Determine the [x, y] coordinate at the center of the cell enclosing the given text.  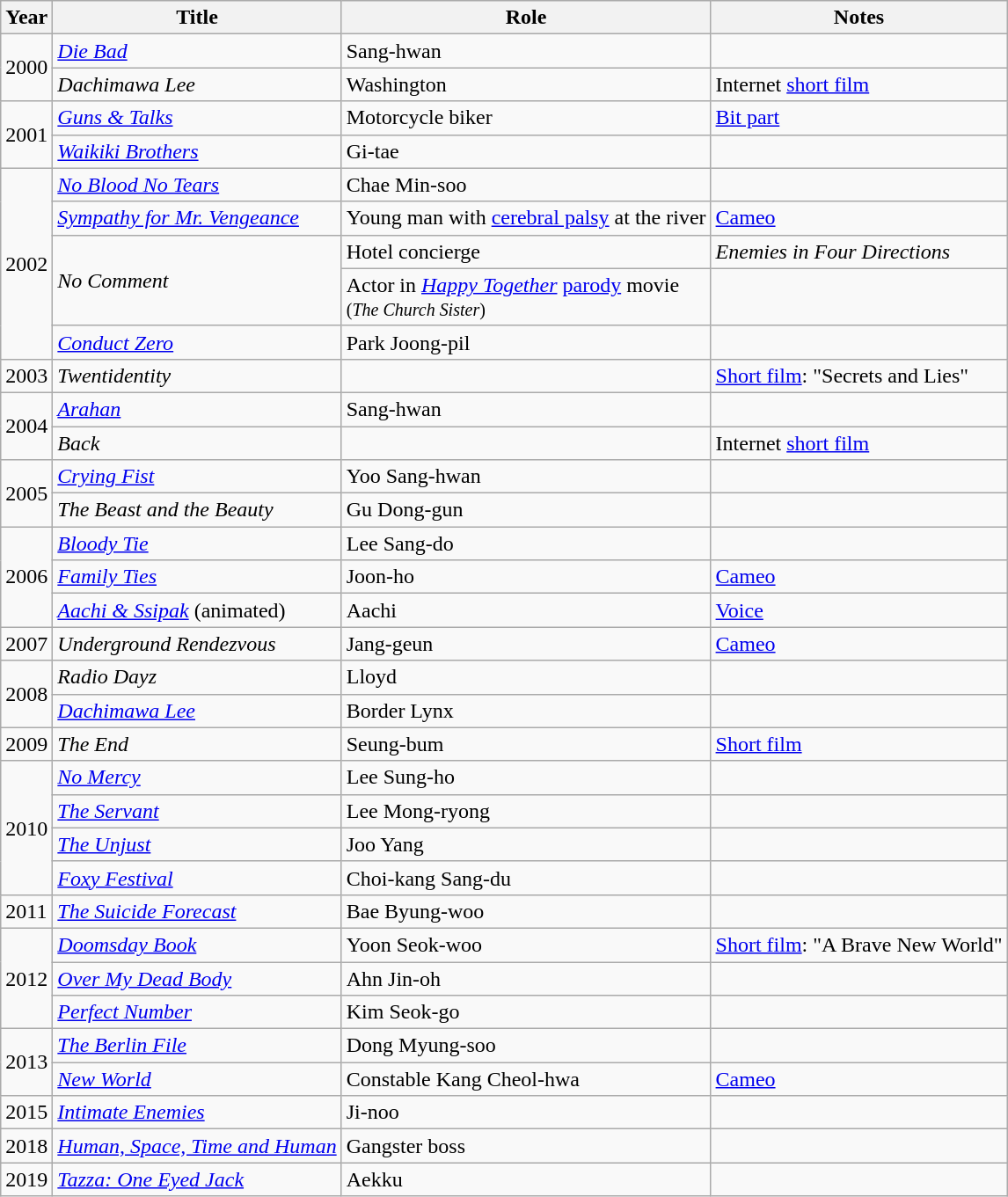
Ahn Jin-oh [526, 979]
Yoon Seok-woo [526, 945]
Ji-noo [526, 1113]
2007 [26, 644]
Gi-tae [526, 151]
Doomsday Book [197, 945]
Washington [526, 84]
Title [197, 18]
Foxy Festival [197, 878]
2000 [26, 68]
The Berlin File [197, 1046]
Waikiki Brothers [197, 151]
2013 [26, 1062]
Back [197, 442]
Kim Seok-go [526, 1012]
2003 [26, 376]
The Beast and the Beauty [197, 510]
Human, Space, Time and Human [197, 1146]
The End [197, 744]
2006 [26, 577]
2002 [26, 264]
2018 [26, 1146]
Crying Fist [197, 477]
Park Joong-pil [526, 342]
Twentidentity [197, 376]
Chae Min-soo [526, 185]
New World [197, 1079]
Border Lynx [526, 711]
Actor in Happy Together parody movie(The Church Sister) [526, 297]
Short film: "Secrets and Lies" [858, 376]
2015 [26, 1113]
Jang-geun [526, 644]
Die Bad [197, 51]
Conduct Zero [197, 342]
Gangster boss [526, 1146]
Seung-bum [526, 744]
Joon-ho [526, 577]
2005 [26, 493]
Over My Dead Body [197, 979]
Aachi [526, 610]
Aachi & Ssipak (animated) [197, 610]
No Blood No Tears [197, 185]
Aekku [526, 1179]
Yoo Sang-hwan [526, 477]
Hotel concierge [526, 252]
Tazza: One Eyed Jack [197, 1179]
Family Ties [197, 577]
No Mercy [197, 777]
2012 [26, 978]
Bit part [858, 118]
2011 [26, 911]
Bae Byung-woo [526, 911]
2019 [26, 1179]
Perfect Number [197, 1012]
Underground Rendezvous [197, 644]
The Suicide Forecast [197, 911]
The Unjust [197, 844]
2008 [26, 694]
Constable Kang Cheol-hwa [526, 1079]
Notes [858, 18]
Intimate Enemies [197, 1113]
Year [26, 18]
2009 [26, 744]
Sympathy for Mr. Vengeance [197, 218]
Guns & Talks [197, 118]
No Comment [197, 280]
Young man with cerebral palsy at the river [526, 218]
Radio Dayz [197, 677]
Voice [858, 610]
2004 [26, 426]
2010 [26, 828]
Role [526, 18]
Joo Yang [526, 844]
Bloody Tie [197, 544]
Short film: "A Brave New World" [858, 945]
Lee Sang-do [526, 544]
Lloyd [526, 677]
Choi-kang Sang-du [526, 878]
The Servant [197, 811]
Lee Mong-ryong [526, 811]
Enemies in Four Directions [858, 252]
Dong Myung-soo [526, 1046]
Lee Sung-ho [526, 777]
Short film [858, 744]
Gu Dong-gun [526, 510]
Motorcycle biker [526, 118]
2001 [26, 135]
Arahan [197, 409]
